Identify which cell holds the provided text, then report its (X, Y) central coordinate. 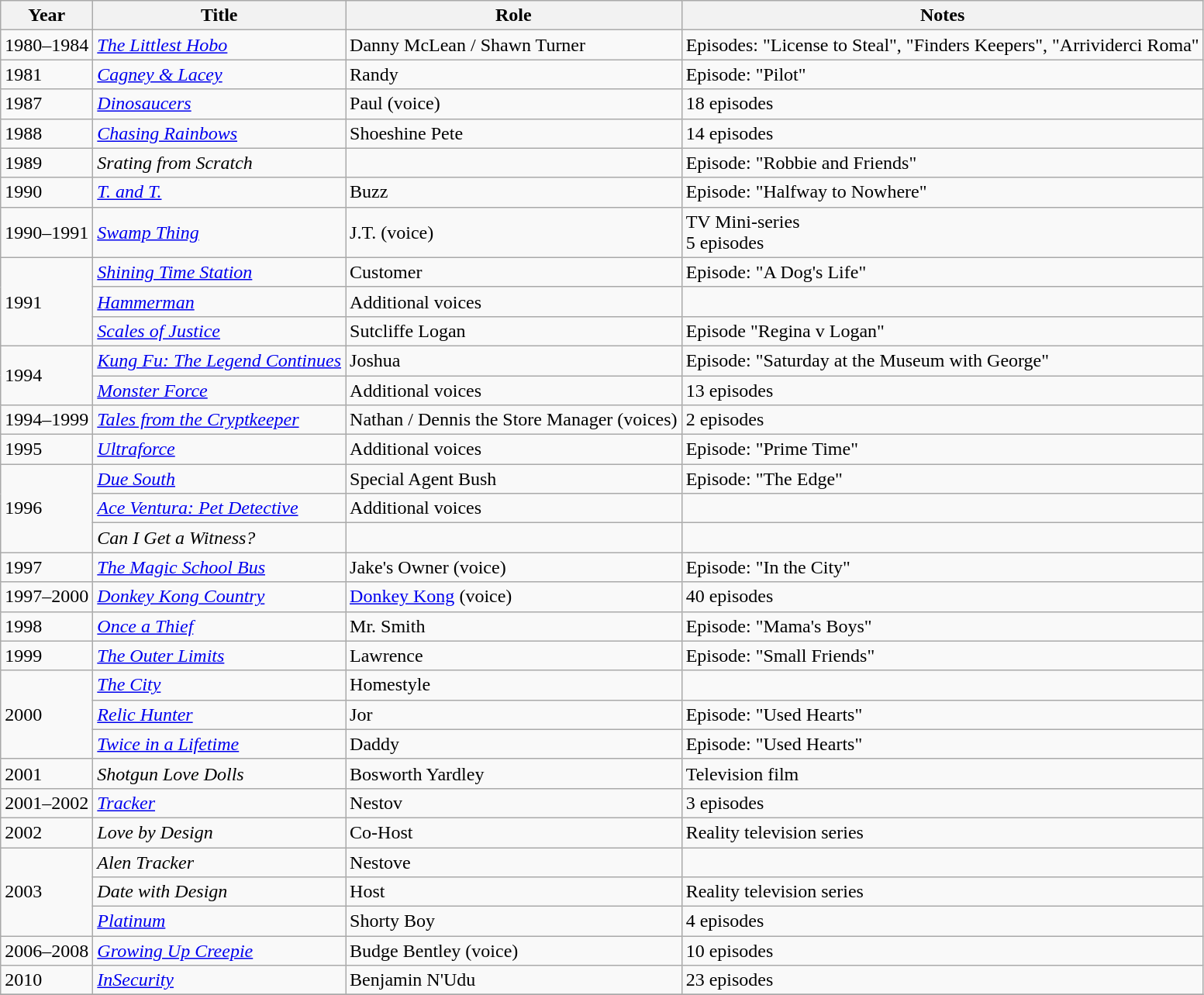
Relic Hunter (219, 714)
InSecurity (219, 980)
2001 (47, 773)
Shoeshine Pete (514, 133)
Ultraforce (219, 449)
Shotgun Love Dolls (219, 773)
Episode: "In the City" (943, 567)
Ace Ventura: Pet Detective (219, 508)
1997 (47, 567)
3 episodes (943, 803)
Episode: "Saturday at the Museum with George" (943, 360)
The Outer Limits (219, 656)
Randy (514, 74)
Twice in a Lifetime (219, 744)
Shorty Boy (514, 921)
Buzz (514, 192)
23 episodes (943, 980)
Kung Fu: The Legend Continues (219, 360)
The Magic School Bus (219, 567)
13 episodes (943, 390)
Donkey Kong Country (219, 597)
Episode "Regina v Logan" (943, 331)
1995 (47, 449)
Tracker (219, 803)
Episode: "A Dog's Life" (943, 272)
1994–1999 (47, 420)
Platinum (219, 921)
Bosworth Yardley (514, 773)
TV Mini-series5 episodes (943, 232)
1998 (47, 626)
Nestove (514, 862)
The City (219, 685)
Episode: "Small Friends" (943, 656)
1994 (47, 375)
2003 (47, 892)
Growing Up Creepie (219, 951)
Joshua (514, 360)
Episode: "Halfway to Nowhere" (943, 192)
Mr. Smith (514, 626)
Nathan / Dennis the Store Manager (voices) (514, 420)
Episode: "The Edge" (943, 479)
Once a Thief (219, 626)
Co-Host (514, 832)
1997–2000 (47, 597)
Budge Bentley (voice) (514, 951)
1990–1991 (47, 232)
1991 (47, 301)
Can I Get a Witness? (219, 538)
Paul (voice) (514, 104)
T. and T. (219, 192)
14 episodes (943, 133)
Sutcliffe Logan (514, 331)
Episode: "Robbie and Friends" (943, 163)
The Littlest Hobo (219, 45)
Date with Design (219, 892)
Role (514, 15)
Shining Time Station (219, 272)
2 episodes (943, 420)
1980–1984 (47, 45)
Cagney & Lacey (219, 74)
Srating from Scratch (219, 163)
2010 (47, 980)
1999 (47, 656)
1981 (47, 74)
Television film (943, 773)
4 episodes (943, 921)
1987 (47, 104)
Customer (514, 272)
Episode: "Pilot" (943, 74)
Jor (514, 714)
18 episodes (943, 104)
1990 (47, 192)
J.T. (voice) (514, 232)
Homestyle (514, 685)
Host (514, 892)
Episode: "Prime Time" (943, 449)
Danny McLean / Shawn Turner (514, 45)
Alen Tracker (219, 862)
40 episodes (943, 597)
Nestov (514, 803)
2006–2008 (47, 951)
Swamp Thing (219, 232)
Tales from the Cryptkeeper (219, 420)
Title (219, 15)
Donkey Kong (voice) (514, 597)
10 episodes (943, 951)
2000 (47, 714)
Dinosaucers (219, 104)
Benjamin N'Udu (514, 980)
Love by Design (219, 832)
Chasing Rainbows (219, 133)
1996 (47, 508)
Special Agent Bush (514, 479)
1988 (47, 133)
Daddy (514, 744)
2002 (47, 832)
Due South (219, 479)
Notes (943, 15)
Episode: "Mama's Boys" (943, 626)
Jake's Owner (voice) (514, 567)
Episodes: "License to Steal", "Finders Keepers", "Arrividerci Roma" (943, 45)
Monster Force (219, 390)
Hammerman (219, 301)
Scales of Justice (219, 331)
1989 (47, 163)
Year (47, 15)
Lawrence (514, 656)
2001–2002 (47, 803)
